Locate the cell with the specified text and output its (X, Y) center coordinate. 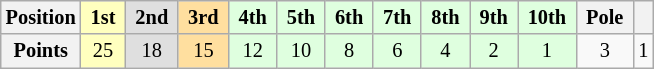
4th (253, 17)
1st (104, 17)
25 (104, 51)
Pole (604, 17)
10 (301, 51)
12 (253, 51)
2 (494, 51)
3 (604, 51)
3rd (203, 17)
18 (152, 51)
6th (349, 17)
8th (445, 17)
6 (397, 51)
Position (41, 17)
Points (41, 51)
4 (445, 51)
8 (349, 51)
10th (547, 17)
7th (397, 17)
15 (203, 51)
9th (494, 17)
2nd (152, 17)
5th (301, 17)
